Return [X, Y] of the center of cell containing provided text 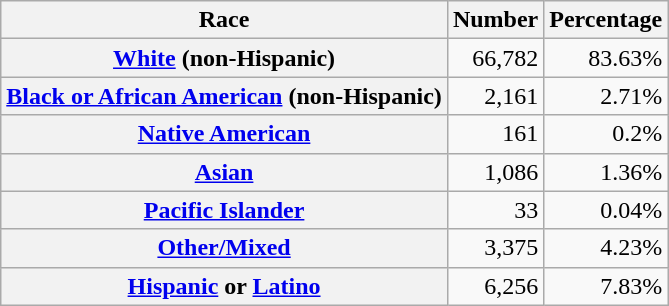
161 [495, 134]
2.71% [606, 96]
7.83% [606, 286]
Asian [224, 172]
0.04% [606, 210]
6,256 [495, 286]
Pacific Islander [224, 210]
Other/Mixed [224, 248]
83.63% [606, 58]
Black or African American (non-Hispanic) [224, 96]
1.36% [606, 172]
Race [224, 20]
33 [495, 210]
Native American [224, 134]
4.23% [606, 248]
Hispanic or Latino [224, 286]
0.2% [606, 134]
3,375 [495, 248]
1,086 [495, 172]
Number [495, 20]
White (non-Hispanic) [224, 58]
2,161 [495, 96]
Percentage [606, 20]
66,782 [495, 58]
